Search for the cell housing the specified text and yield its [x, y] center coordinate. 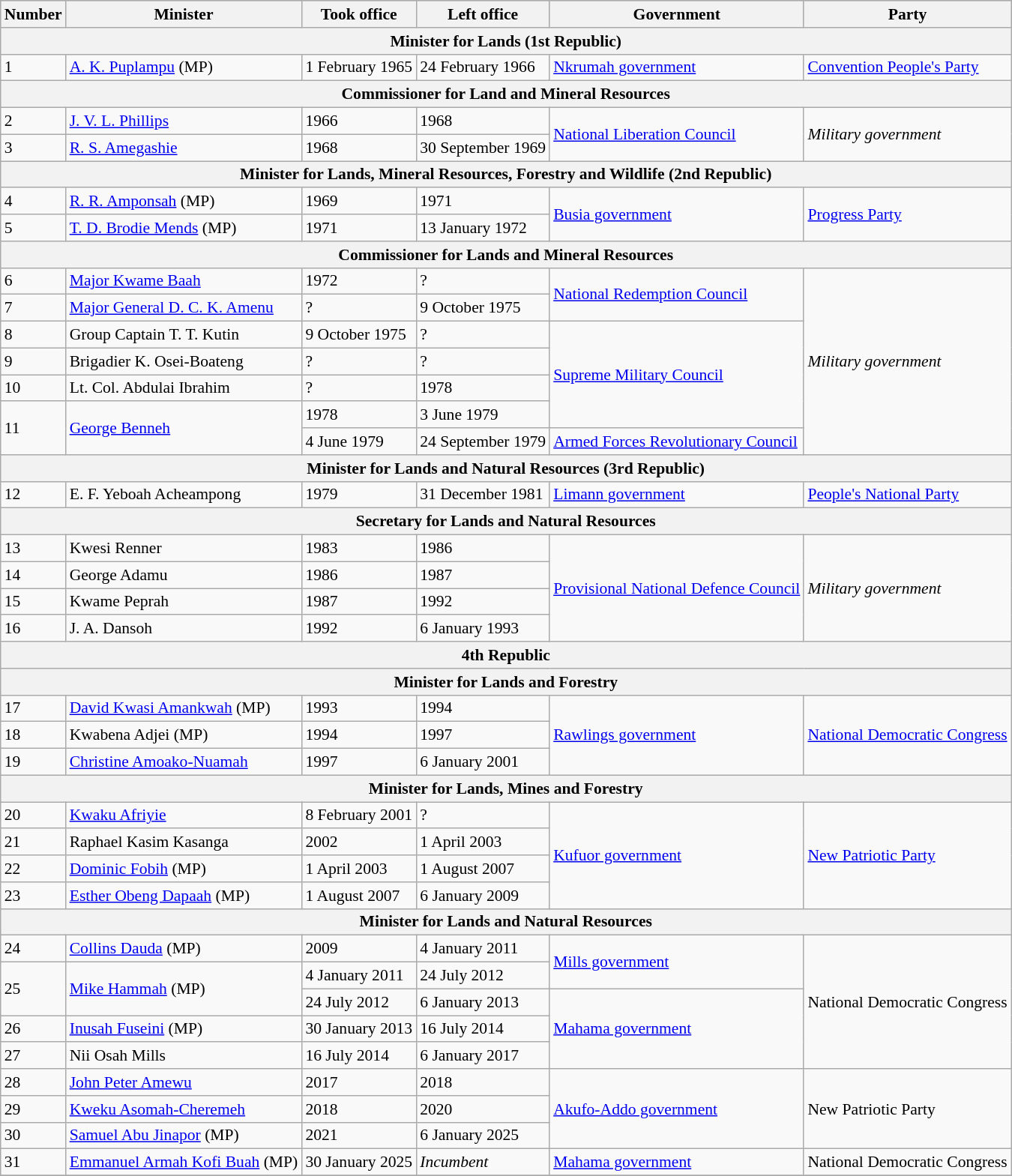
Minister for Lands, Mineral Resources, Forestry and Wildlife (2nd Republic) [506, 175]
Supreme Military Council [676, 375]
21 [33, 842]
Minister for Lands and Forestry [506, 682]
6 January 1993 [483, 629]
T. D. Brodie Mends (MP) [184, 228]
Kweku Asomah-Cheremeh [184, 1109]
Limann government [676, 495]
Inusah Fuseini (MP) [184, 1029]
Raphael Kasim Kasanga [184, 842]
30 September 1969 [483, 148]
8 [33, 335]
13 [33, 549]
24 September 1979 [483, 441]
Kufuor government [676, 855]
Commissioner for Land and Mineral Resources [506, 94]
Esther Obeng Dapaah (MP) [184, 896]
Christine Amoako-Nuamah [184, 762]
5 [33, 228]
1969 [358, 202]
8 February 2001 [358, 815]
26 [33, 1029]
1 February 1965 [358, 67]
Samuel Abu Jinapor (MP) [184, 1136]
Kwaku Afriyie [184, 815]
7 [33, 308]
Minister for Lands and Natural Resources [506, 922]
1983 [358, 549]
24 February 1966 [483, 67]
2020 [483, 1109]
16 [33, 629]
George Benneh [184, 429]
23 [33, 896]
Incumbent [483, 1163]
19 [33, 762]
Minister for Lands, Mines and Forestry [506, 788]
Major General D. C. K. Amenu [184, 308]
Kwesi Renner [184, 549]
Kwabena Adjei (MP) [184, 735]
4 June 1979 [358, 441]
Major Kwame Baah [184, 281]
R. R. Amponsah (MP) [184, 202]
30 [33, 1136]
31 December 1981 [483, 495]
Convention People's Party [907, 67]
Busia government [676, 214]
Lt. Col. Abdulai Ibrahim [184, 388]
Akufo-Addo government [676, 1109]
29 [33, 1109]
National Liberation Council [676, 135]
6 January 2009 [483, 896]
22 [33, 869]
Mike Hammah (MP) [184, 989]
6 January 2025 [483, 1136]
Took office [358, 14]
Provisional National Defence Council [676, 588]
27 [33, 1056]
24 [33, 949]
Left office [483, 14]
12 [33, 495]
Minister for Lands (1st Republic) [506, 41]
Commissioner for Lands and Mineral Resources [506, 255]
1 [33, 67]
Emmanuel Armah Kofi Buah (MP) [184, 1163]
R. S. Amegashie [184, 148]
20 [33, 815]
Minister for Lands and Natural Resources (3rd Republic) [506, 468]
4th Republic [506, 655]
Mills government [676, 962]
Secretary for Lands and Natural Resources [506, 522]
Number [33, 14]
30 January 2013 [358, 1029]
People's National Party [907, 495]
3 [33, 148]
Party [907, 14]
David Kwasi Amankwah (MP) [184, 708]
A. K. Puplampu (MP) [184, 67]
Brigadier K. Osei-Boateng [184, 361]
14 [33, 575]
10 [33, 388]
1979 [358, 495]
Dominic Fobih (MP) [184, 869]
Government [676, 14]
28 [33, 1082]
Nii Osah Mills [184, 1056]
2002 [358, 842]
2021 [358, 1136]
17 [33, 708]
2 [33, 121]
3 June 1979 [483, 415]
9 [33, 361]
John Peter Amewu [184, 1082]
Nkrumah government [676, 67]
1972 [358, 281]
J. A. Dansoh [184, 629]
18 [33, 735]
Collins Dauda (MP) [184, 949]
J. V. L. Phillips [184, 121]
6 [33, 281]
30 January 2025 [358, 1163]
25 [33, 989]
1993 [358, 708]
6 January 2001 [483, 762]
National Redemption Council [676, 294]
2017 [358, 1082]
E. F. Yeboah Acheampong [184, 495]
Progress Party [907, 214]
15 [33, 602]
6 January 2013 [483, 1002]
4 [33, 202]
Rawlings government [676, 735]
Kwame Peprah [184, 602]
Group Captain T. T. Kutin [184, 335]
2009 [358, 949]
6 January 2017 [483, 1056]
George Adamu [184, 575]
31 [33, 1163]
13 January 1972 [483, 228]
Armed Forces Revolutionary Council [676, 441]
11 [33, 429]
1966 [358, 121]
Minister [184, 14]
